Locate the cell with the specified text and output its (x, y) center coordinate. 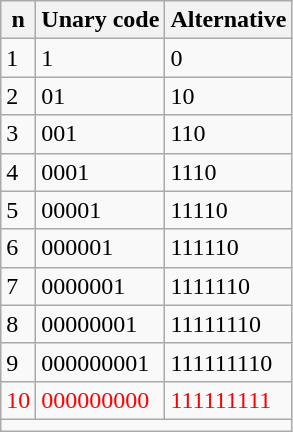
111110 (228, 248)
Alternative (228, 20)
000001 (100, 248)
00001 (100, 210)
110 (228, 134)
n (18, 20)
9 (18, 362)
000000000 (100, 400)
0 (228, 58)
00000001 (100, 324)
6 (18, 248)
4 (18, 172)
7 (18, 286)
1110 (228, 172)
Unary code (100, 20)
3 (18, 134)
0000001 (100, 286)
01 (100, 96)
111111111 (228, 400)
0001 (100, 172)
1111110 (228, 286)
2 (18, 96)
11110 (228, 210)
8 (18, 324)
001 (100, 134)
5 (18, 210)
11111110 (228, 324)
111111110 (228, 362)
000000001 (100, 362)
